Find where the given text appears and provide that cell's center as (x, y) coordinate. 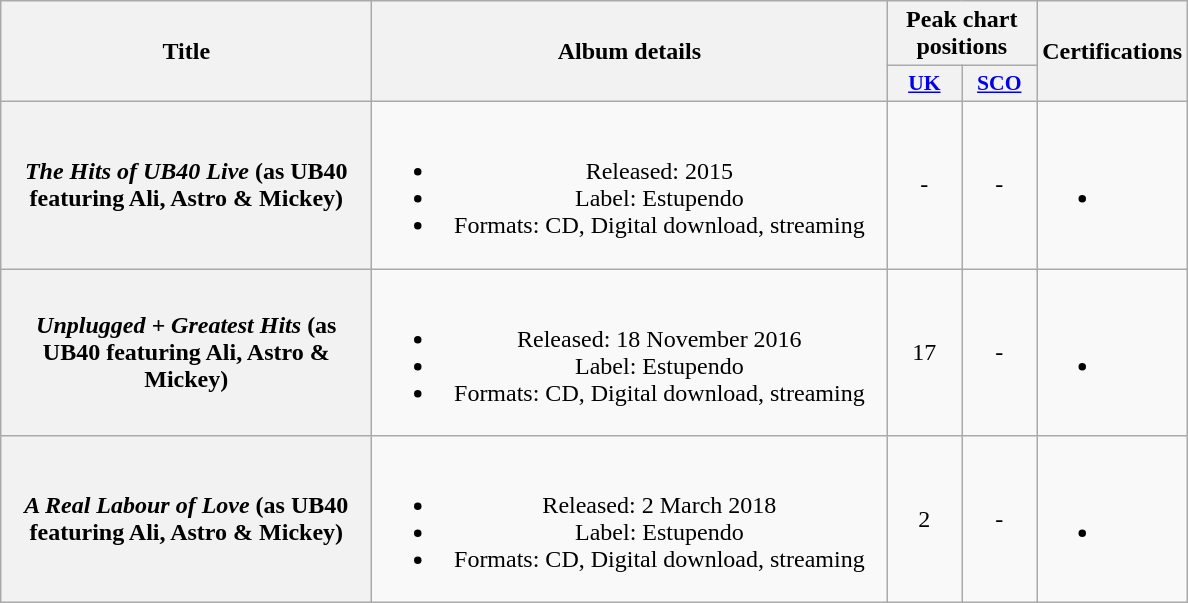
SCO (1000, 84)
Unplugged + Greatest Hits (as UB40 featuring Ali, Astro & Mickey) (186, 352)
Title (186, 52)
Released: 2 March 2018Label: EstupendoFormats: CD, Digital download, streaming (630, 520)
Album details (630, 52)
17 (924, 352)
Certifications (1112, 52)
Released: 18 November 2016Label: EstupendoFormats: CD, Digital download, streaming (630, 352)
Peak chart positions (962, 34)
A Real Labour of Love (as UB40 featuring Ali, Astro & Mickey) (186, 520)
The Hits of UB40 Live (as UB40 featuring Ali, Astro & Mickey) (186, 184)
UK (924, 84)
2 (924, 520)
Released: 2015Label: EstupendoFormats: CD, Digital download, streaming (630, 184)
